Find where the given text appears and provide that cell's center as [X, Y] coordinate. 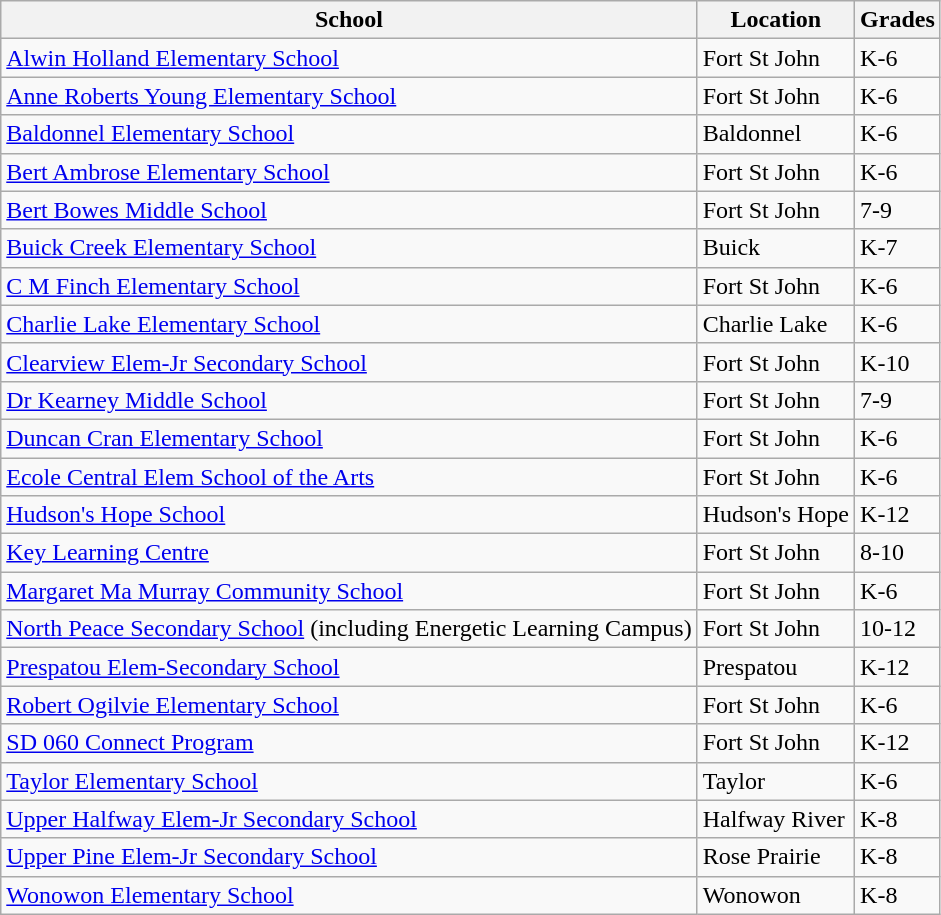
Charlie Lake Elementary School [349, 324]
Robert Ogilvie Elementary School [349, 705]
Anne Roberts Young Elementary School [349, 96]
Buick Creek Elementary School [349, 248]
Wonowon [776, 895]
Ecole Central Elem School of the Arts [349, 477]
Hudson's Hope School [349, 515]
Duncan Cran Elementary School [349, 438]
Bert Ambrose Elementary School [349, 172]
School [349, 20]
Taylor Elementary School [349, 781]
Taylor [776, 781]
Grades [898, 20]
Baldonnel Elementary School [349, 134]
Upper Halfway Elem-Jr Secondary School [349, 819]
Alwin Holland Elementary School [349, 58]
Margaret Ma Murray Community School [349, 591]
Dr Kearney Middle School [349, 400]
10-12 [898, 629]
Upper Pine Elem-Jr Secondary School [349, 857]
Baldonnel [776, 134]
K-10 [898, 362]
Wonowon Elementary School [349, 895]
Rose Prairie [776, 857]
North Peace Secondary School (including Energetic Learning Campus) [349, 629]
8-10 [898, 553]
Hudson's Hope [776, 515]
Halfway River [776, 819]
Charlie Lake [776, 324]
Prespatou Elem-Secondary School [349, 667]
C M Finch Elementary School [349, 286]
Bert Bowes Middle School [349, 210]
Location [776, 20]
K-7 [898, 248]
SD 060 Connect Program [349, 743]
Clearview Elem-Jr Secondary School [349, 362]
Key Learning Centre [349, 553]
Buick [776, 248]
Prespatou [776, 667]
